Scan for the cell matching the given text and deliver its [x, y] coordinate at center. 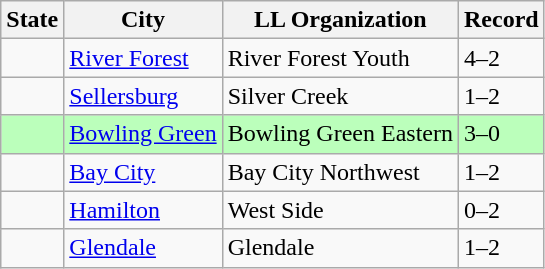
Bowling Green [143, 134]
LL Organization [340, 20]
Bay City Northwest [340, 172]
Sellersburg [143, 96]
4–2 [502, 58]
River Forest Youth [340, 58]
Bowling Green Eastern [340, 134]
Bay City [143, 172]
City [143, 20]
Hamilton [143, 210]
River Forest [143, 58]
State [32, 20]
3–0 [502, 134]
0–2 [502, 210]
Silver Creek [340, 96]
West Side [340, 210]
Record [502, 20]
